Scan for the cell matching the given text and deliver its (x, y) coordinate at center. 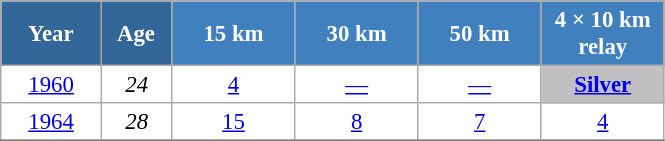
Silver (602, 85)
30 km (356, 34)
15 km (234, 34)
8 (356, 122)
7 (480, 122)
15 (234, 122)
24 (136, 85)
28 (136, 122)
Age (136, 34)
1960 (52, 85)
1964 (52, 122)
50 km (480, 34)
Year (52, 34)
4 × 10 km relay (602, 34)
